Capture the cell that displays the provided text and extract its [X, Y] central coordinate. 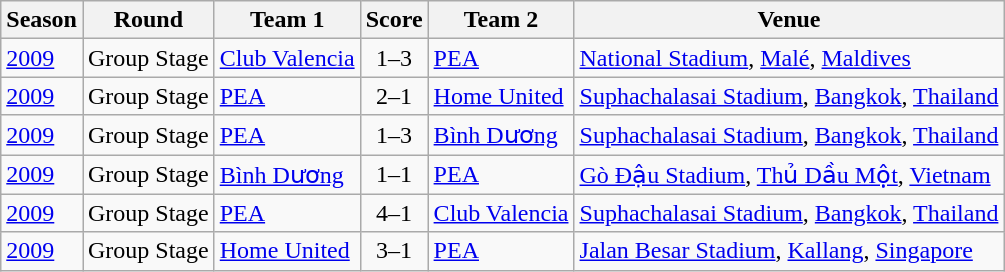
Score [394, 20]
National Stadium, Malé, Maldives [789, 58]
3–1 [394, 251]
Gò Đậu Stadium, Thủ Dầu Một, Vietnam [789, 174]
1–1 [394, 174]
Team 1 [287, 20]
4–1 [394, 213]
2–1 [394, 96]
Jalan Besar Stadium, Kallang, Singapore [789, 251]
Round [148, 20]
Team 2 [501, 20]
Season [42, 20]
Venue [789, 20]
